Provide the [x, y] coordinate of the cell's center where the given text is located.  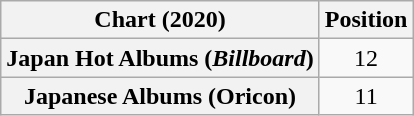
Japan Hot Albums (Billboard) [160, 58]
Japanese Albums (Oricon) [160, 96]
Chart (2020) [160, 20]
11 [366, 96]
Position [366, 20]
12 [366, 58]
